Scan for the cell matching the given text and deliver its (X, Y) coordinate at center. 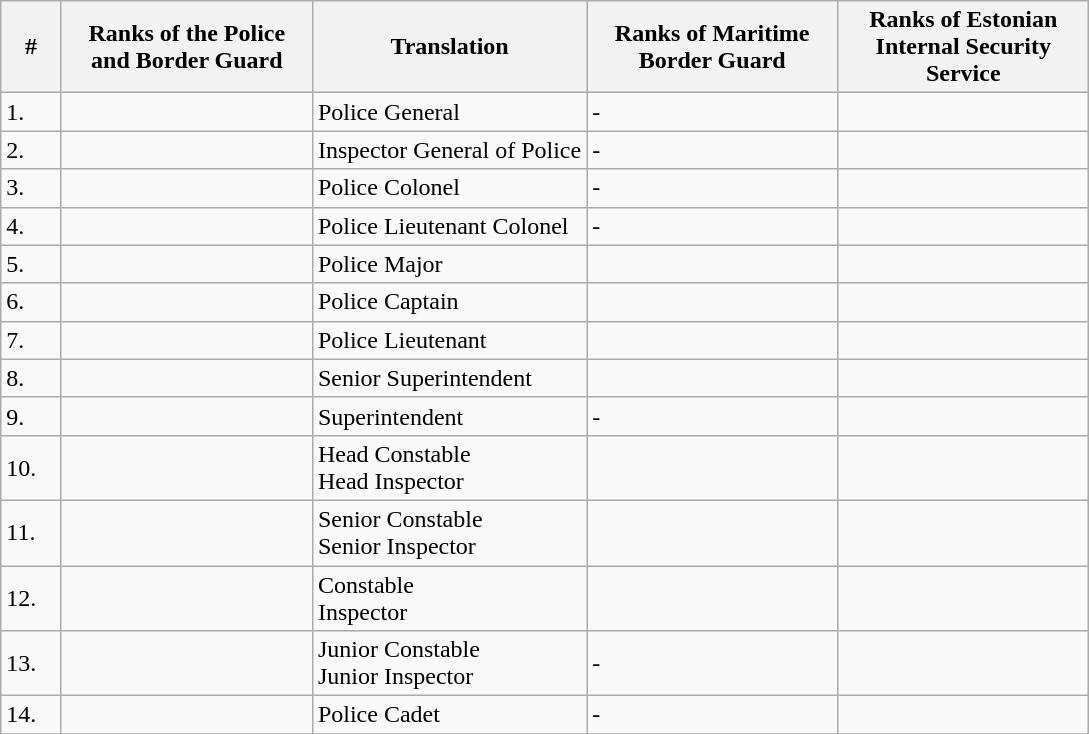
11. (32, 532)
Police Captain (449, 302)
Police Major (449, 264)
Inspector General of Police (449, 150)
7. (32, 340)
Senior Superintendent (449, 378)
1. (32, 112)
9. (32, 416)
Police Lieutenant (449, 340)
5. (32, 264)
Translation (449, 47)
Ranks of Estonian Internal Security Service (964, 47)
Police Colonel (449, 188)
4. (32, 226)
3. (32, 188)
10. (32, 468)
Police General (449, 112)
Police Cadet (449, 715)
Ranks of the Police and Border Guard (186, 47)
12. (32, 598)
2. (32, 150)
Junior Constable Junior Inspector (449, 664)
Senior Constable Senior Inspector (449, 532)
Superintendent (449, 416)
14. (32, 715)
# (32, 47)
Ranks of Maritime Border Guard (712, 47)
Police Lieutenant Colonel (449, 226)
Constable Inspector (449, 598)
Head Constable Head Inspector (449, 468)
8. (32, 378)
13. (32, 664)
6. (32, 302)
